Detect which cell encompasses the target text, then output its [x, y] center coordinate. 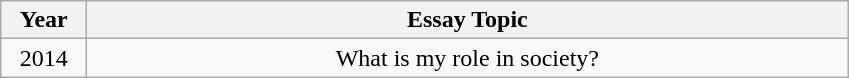
What is my role in society? [468, 58]
Essay Topic [468, 20]
2014 [44, 58]
Year [44, 20]
